Extract the [X, Y] coordinate from the center of the cell holding the provided text.  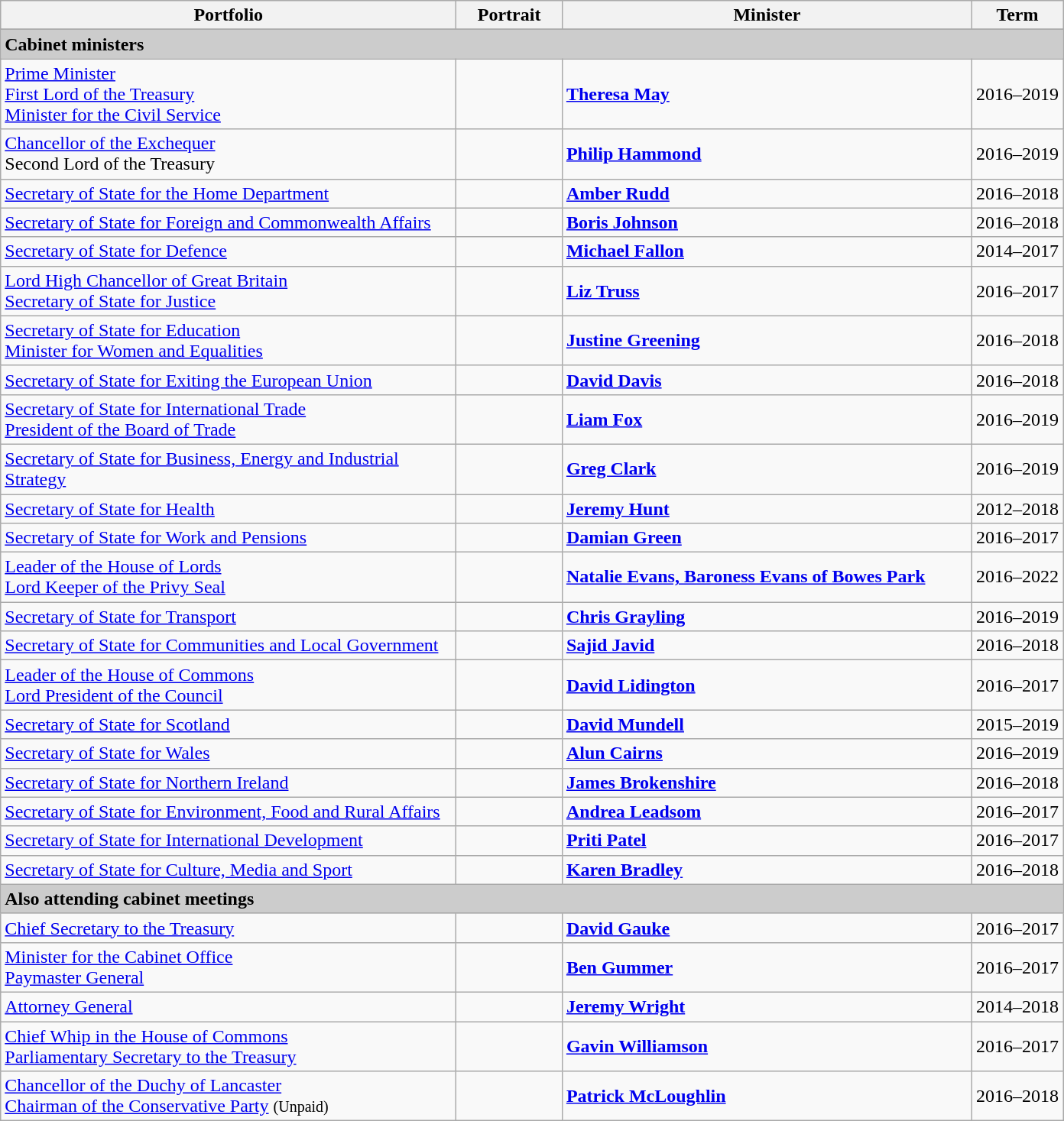
Chris Grayling [767, 617]
Portfolio [229, 15]
Patrick McLoughlin [767, 1096]
Ben Gummer [767, 967]
Also attending cabinet meetings [532, 899]
Attorney General [229, 1006]
Amber Rudd [767, 193]
Liz Truss [767, 290]
Secretary of State for Wales [229, 753]
Chancellor of the ExchequerSecond Lord of the Treasury [229, 154]
Secretary of State for Foreign and Commonwealth Affairs [229, 222]
Chancellor of the Duchy of LancasterChairman of the Conservative Party (Unpaid) [229, 1096]
Secretary of State for Scotland [229, 724]
2014–2018 [1017, 1006]
Alun Cairns [767, 753]
Portrait [509, 15]
Justine Greening [767, 341]
Lord High Chancellor of Great BritainSecretary of State for Justice [229, 290]
2014–2017 [1017, 251]
Andrea Leadsom [767, 812]
Minister for the Cabinet OfficePaymaster General [229, 967]
James Brokenshire [767, 782]
Secretary of State for Northern Ireland [229, 782]
Secretary of State for International Development [229, 841]
Secretary of State for Health [229, 508]
Natalie Evans, Baroness Evans of Bowes Park [767, 578]
Minister [767, 15]
Michael Fallon [767, 251]
David Davis [767, 380]
Boris Johnson [767, 222]
Secretary of State for Defence [229, 251]
Leader of the House of LordsLord Keeper of the Privy Seal [229, 578]
David Lidington [767, 685]
Karen Bradley [767, 870]
Theresa May [767, 94]
Term [1017, 15]
Philip Hammond [767, 154]
David Gauke [767, 928]
Secretary of State for Culture, Media and Sport [229, 870]
Gavin Williamson [767, 1045]
Chief Whip in the House of CommonsParliamentary Secretary to the Treasury [229, 1045]
Secretary of State for Communities and Local Government [229, 646]
Secretary of State for Transport [229, 617]
Damian Green [767, 538]
2012–2018 [1017, 508]
Prime MinisterFirst Lord of the TreasuryMinister for the Civil Service [229, 94]
David Mundell [767, 724]
Secretary of State for Environment, Food and Rural Affairs [229, 812]
Leader of the House of CommonsLord President of the Council [229, 685]
Liam Fox [767, 419]
2016–2022 [1017, 578]
Secretary of State for Work and Pensions [229, 538]
Priti Patel [767, 841]
Secretary of State for Exiting the European Union [229, 380]
Secretary of State for Business, Energy and Industrial Strategy [229, 469]
Cabinet ministers [532, 44]
Chief Secretary to the Treasury [229, 928]
Greg Clark [767, 469]
Secretary of State for EducationMinister for Women and Equalities [229, 341]
2015–2019 [1017, 724]
Secretary of State for International TradePresident of the Board of Trade [229, 419]
Sajid Javid [767, 646]
Secretary of State for the Home Department [229, 193]
Jeremy Hunt [767, 508]
Jeremy Wright [767, 1006]
